Return (X, Y) of the center of cell containing provided text 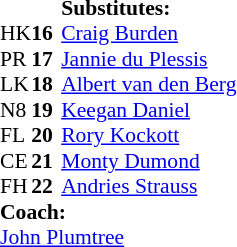
16 (46, 33)
FH (16, 187)
Albert van den Berg (148, 85)
Jannie du Plessis (148, 59)
20 (46, 135)
CE (16, 161)
22 (46, 187)
PR (16, 59)
Andries Strauss (148, 187)
N8 (16, 110)
HK (16, 33)
LK (16, 85)
Rory Kockott (148, 135)
Keegan Daniel (148, 110)
Craig Burden (148, 33)
21 (46, 161)
17 (46, 59)
18 (46, 85)
FL (16, 135)
Coach: (118, 212)
19 (46, 110)
Monty Dumond (148, 161)
